Return (X, Y) of the center of cell containing provided text 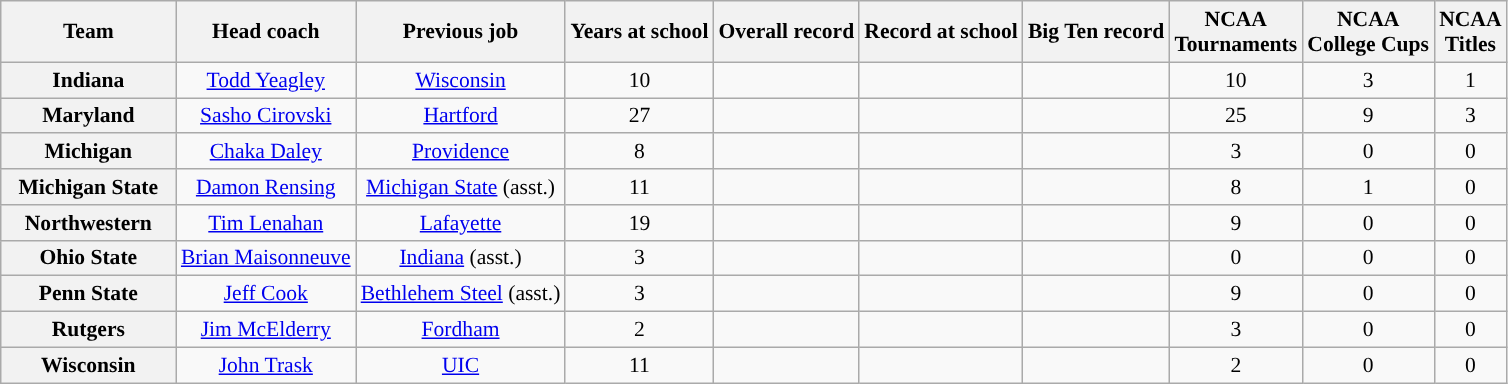
25 (1236, 116)
Michigan State (88, 187)
NCAATitles (1470, 32)
Brian Maisonneuve (266, 258)
Bethlehem Steel (asst.) (461, 294)
Overall record (786, 32)
Ohio State (88, 258)
Team (88, 32)
Head coach (266, 32)
Damon Rensing (266, 187)
Jim McElderry (266, 330)
Lafayette (461, 223)
Indiana (88, 80)
Michigan (88, 152)
Record at school (941, 32)
Previous job (461, 32)
27 (639, 116)
Todd Yeagley (266, 80)
UIC (461, 365)
Hartford (461, 116)
Sasho Cirovski (266, 116)
Tim Lenahan (266, 223)
Fordham (461, 330)
Rutgers (88, 330)
Northwestern (88, 223)
Years at school (639, 32)
John Trask (266, 365)
NCAACollege Cups (1368, 32)
Maryland (88, 116)
19 (639, 223)
Michigan State (asst.) (461, 187)
NCAATournaments (1236, 32)
Big Ten record (1096, 32)
Jeff Cook (266, 294)
Indiana (asst.) (461, 258)
Providence (461, 152)
Penn State (88, 294)
Chaka Daley (266, 152)
